Identify which cell holds the provided text, then report its [X, Y] central coordinate. 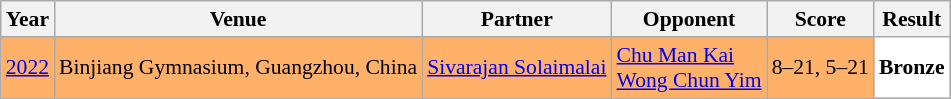
8–21, 5–21 [820, 68]
2022 [28, 68]
Venue [238, 19]
Bronze [912, 68]
Sivarajan Solaimalai [516, 68]
Partner [516, 19]
Chu Man Kai Wong Chun Yim [688, 68]
Result [912, 19]
Binjiang Gymnasium, Guangzhou, China [238, 68]
Score [820, 19]
Year [28, 19]
Opponent [688, 19]
